Capture the cell that displays the provided text and extract its (x, y) central coordinate. 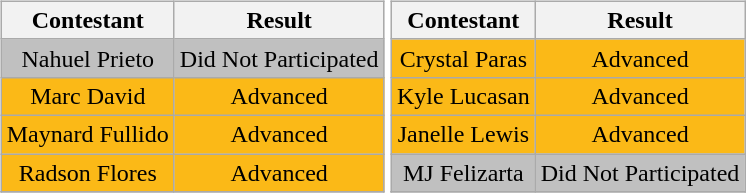
Radson Flores (88, 173)
MJ Felizarta (464, 173)
Kyle Lucasan (464, 96)
Janelle Lewis (464, 134)
Crystal Paras (464, 58)
Nahuel Prieto (88, 58)
Marc David (88, 96)
Maynard Fullido (88, 134)
